Detect which cell encompasses the target text, then output its [x, y] center coordinate. 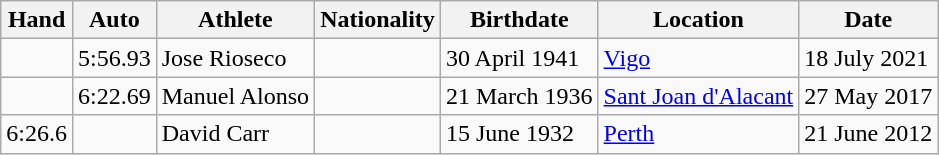
21 June 2012 [868, 134]
Perth [698, 134]
6:26.6 [37, 134]
Nationality [378, 20]
Hand [37, 20]
Athlete [235, 20]
David Carr [235, 134]
Date [868, 20]
30 April 1941 [519, 58]
Jose Rioseco [235, 58]
18 July 2021 [868, 58]
Vigo [698, 58]
21 March 1936 [519, 96]
Location [698, 20]
15 June 1932 [519, 134]
Sant Joan d'Alacant [698, 96]
Birthdate [519, 20]
Auto [114, 20]
Manuel Alonso [235, 96]
27 May 2017 [868, 96]
5:56.93 [114, 58]
6:22.69 [114, 96]
